Locate the cell with the specified text and output its [X, Y] center coordinate. 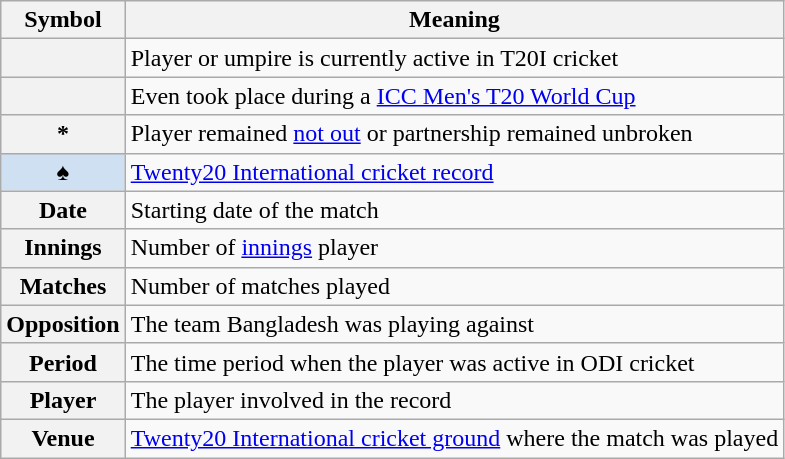
The player involved in the record [454, 400]
Player remained not out or partnership remained unbroken [454, 134]
Matches [63, 286]
Starting date of the match [454, 210]
Meaning [454, 20]
The time period when the player was active in ODI cricket [454, 362]
♠ [63, 172]
Period [63, 362]
Player [63, 400]
Twenty20 International cricket ground where the match was played [454, 438]
Venue [63, 438]
Symbol [63, 20]
* [63, 134]
Opposition [63, 324]
Innings [63, 248]
Number of matches played [454, 286]
Date [63, 210]
Player or umpire is currently active in T20I cricket [454, 58]
Twenty20 International cricket record [454, 172]
Even took place during a ICC Men's T20 World Cup [454, 96]
The team Bangladesh was playing against [454, 324]
Number of innings player [454, 248]
